Return [X, Y] of the center of cell containing provided text 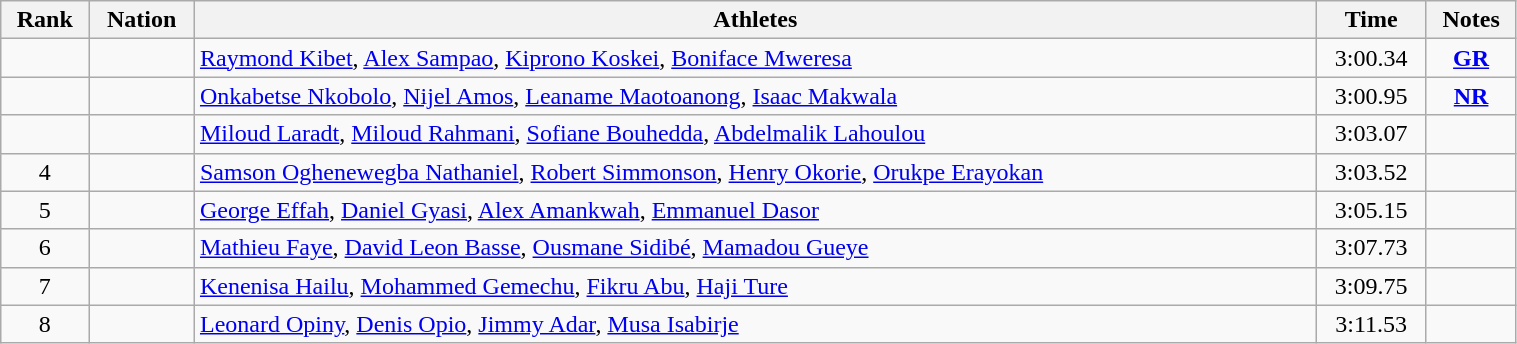
Nation [142, 20]
3:11.53 [1371, 324]
Miloud Laradt, Miloud Rahmani, Sofiane Bouhedda, Abdelmalik Lahoulou [755, 134]
Samson Oghenewegba Nathaniel, Robert Simmonson, Henry Okorie, Orukpe Erayokan [755, 172]
3:09.75 [1371, 286]
GR [1471, 58]
7 [45, 286]
Notes [1471, 20]
Mathieu Faye, David Leon Basse, Ousmane Sidibé, Mamadou Gueye [755, 248]
Rank [45, 20]
4 [45, 172]
Raymond Kibet, Alex Sampao, Kiprono Koskei, Boniface Mweresa [755, 58]
NR [1471, 96]
6 [45, 248]
3:03.52 [1371, 172]
8 [45, 324]
3:00.34 [1371, 58]
3:00.95 [1371, 96]
Athletes [755, 20]
Time [1371, 20]
3:03.07 [1371, 134]
3:07.73 [1371, 248]
Kenenisa Hailu, Mohammed Gemechu, Fikru Abu, Haji Ture [755, 286]
3:05.15 [1371, 210]
Onkabetse Nkobolo, Nijel Amos, Leaname Maotoanong, Isaac Makwala [755, 96]
George Effah, Daniel Gyasi, Alex Amankwah, Emmanuel Dasor [755, 210]
5 [45, 210]
Leonard Opiny, Denis Opio, Jimmy Adar, Musa Isabirje [755, 324]
